Find where the given text appears and provide that cell's center as [X, Y] coordinate. 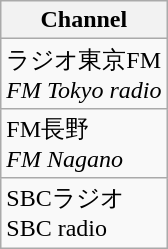
Channel [84, 20]
FM長野FM Nagano [84, 143]
SBCラジオSBC radio [84, 213]
ラジオ東京FMFM Tokyo radio [84, 74]
